Determine the [X, Y] coordinate at the center of the cell enclosing the given text.  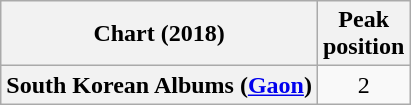
Chart (2018) [160, 34]
Peak position [363, 34]
2 [363, 85]
South Korean Albums (Gaon) [160, 85]
